Search for the cell housing the specified text and yield its [X, Y] center coordinate. 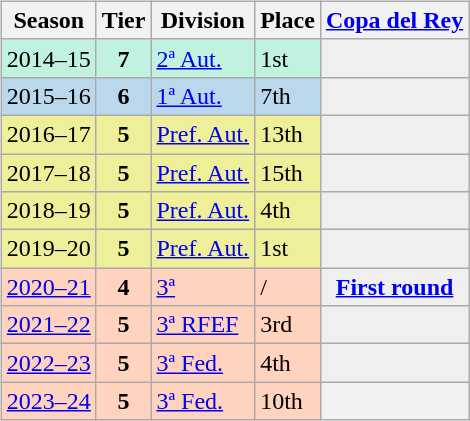
15th [288, 173]
3ª RFEF [203, 325]
Season [48, 20]
2016–17 [48, 134]
7 [124, 58]
Tier [124, 20]
6 [124, 96]
2ª Aut. [203, 58]
Division [203, 20]
/ [288, 287]
3ª [203, 287]
Copa del Rey [394, 20]
2021–22 [48, 325]
Place [288, 20]
13th [288, 134]
2015–16 [48, 96]
2018–19 [48, 211]
2020–21 [48, 287]
2014–15 [48, 58]
2023–24 [48, 401]
4 [124, 287]
2019–20 [48, 249]
1ª Aut. [203, 96]
First round [394, 287]
2022–23 [48, 363]
3rd [288, 325]
10th [288, 401]
7th [288, 96]
2017–18 [48, 173]
